Return (X, Y) of the center of cell containing provided text 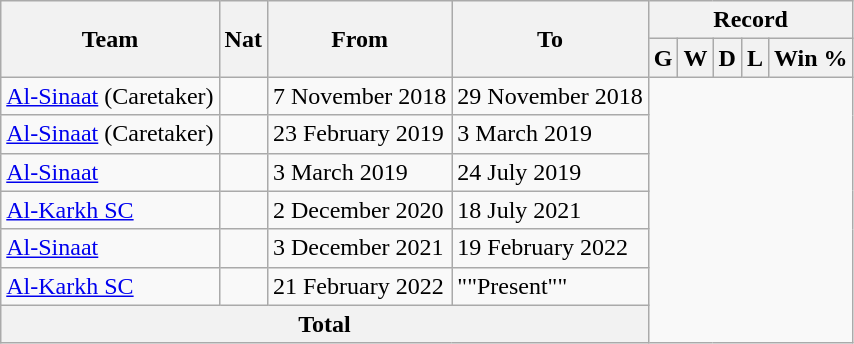
19 February 2022 (550, 248)
18 July 2021 (550, 210)
Record (750, 20)
W (696, 58)
From (359, 39)
3 December 2021 (359, 248)
7 November 2018 (359, 96)
G (663, 58)
""Present"" (550, 286)
23 February 2019 (359, 134)
Win % (810, 58)
24 July 2019 (550, 172)
Nat (243, 39)
Total (324, 324)
L (754, 58)
Team (110, 39)
21 February 2022 (359, 286)
To (550, 39)
D (727, 58)
2 December 2020 (359, 210)
29 November 2018 (550, 96)
